Locate the cell with the specified text and output its [x, y] center coordinate. 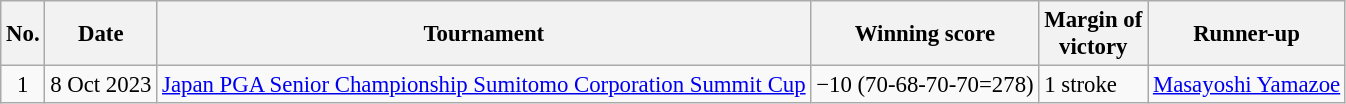
1 stroke [1094, 85]
No. [23, 34]
−10 (70-68-70-70=278) [925, 85]
8 Oct 2023 [101, 85]
Masayoshi Yamazoe [1247, 85]
Runner-up [1247, 34]
Winning score [925, 34]
Tournament [484, 34]
1 [23, 85]
Date [101, 34]
Margin ofvictory [1094, 34]
Japan PGA Senior Championship Sumitomo Corporation Summit Cup [484, 85]
